Capture the cell that displays the provided text and extract its [x, y] central coordinate. 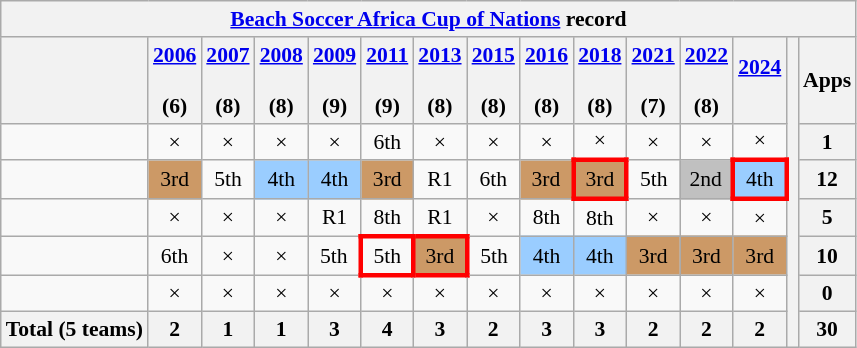
2007 (8) [228, 80]
2015 (8) [494, 80]
2013 (8) [440, 80]
Total (5 teams) [74, 330]
5 [827, 218]
2009 (9) [334, 80]
10 [827, 256]
Beach Soccer Africa Cup of Nations record [428, 19]
30 [827, 330]
2nd [706, 180]
2016 (8) [546, 80]
0 [827, 294]
4 [387, 330]
2006 (6) [174, 80]
2021 (7) [652, 80]
2008 (8) [282, 80]
2024 [760, 80]
2022 (8) [706, 80]
2011 (9) [387, 80]
12 [827, 180]
Apps [827, 80]
2018 (8) [600, 80]
